Return the (x, y) coordinate for the center point of the cell that contains the specified text.  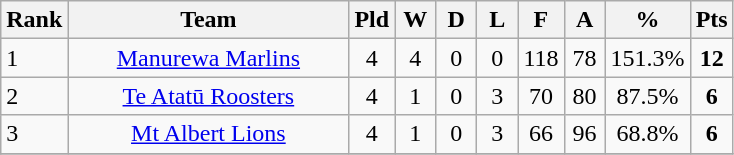
A (584, 20)
80 (584, 96)
96 (584, 134)
78 (584, 58)
Pld (372, 20)
Rank (34, 20)
% (648, 20)
D (456, 20)
F (541, 20)
Te Atatū Roosters (208, 96)
68.8% (648, 134)
Pts (712, 20)
Mt Albert Lions (208, 134)
Team (208, 20)
70 (541, 96)
87.5% (648, 96)
118 (541, 58)
W (416, 20)
2 (34, 96)
L (498, 20)
12 (712, 58)
Manurewa Marlins (208, 58)
151.3% (648, 58)
66 (541, 134)
